Output the [X, Y] coordinate of the center of the cell containing the given text.  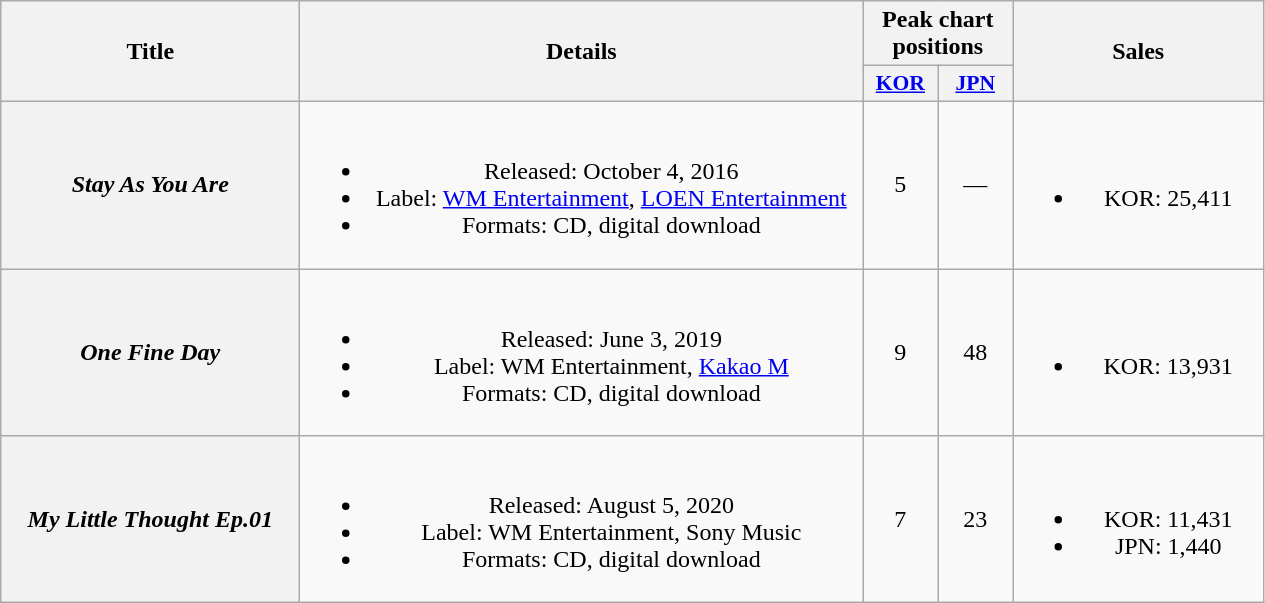
Released: June 3, 2019Label: WM Entertainment, Kakao MFormats: CD, digital download [582, 352]
23 [976, 520]
KOR: 11,431JPN: 1,440 [1138, 520]
KOR [900, 84]
JPN [976, 84]
— [976, 184]
KOR: 25,411 [1138, 184]
Released: August 5, 2020Label: WM Entertainment, Sony MusicFormats: CD, digital download [582, 520]
Released: October 4, 2016Label: WM Entertainment, LOEN EntertainmentFormats: CD, digital download [582, 184]
Title [150, 52]
My Little Thought Ep.01 [150, 520]
KOR: 13,931 [1138, 352]
5 [900, 184]
Details [582, 52]
Sales [1138, 52]
9 [900, 352]
Peak chart positions [938, 34]
Stay As You Are [150, 184]
7 [900, 520]
48 [976, 352]
One Fine Day [150, 352]
